Capture the cell that displays the provided text and extract its (X, Y) central coordinate. 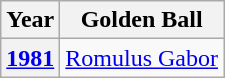
Year (30, 20)
1981 (30, 58)
Golden Ball (142, 20)
Romulus Gabor (142, 58)
